Identify which cell holds the provided text, then report its [X, Y] central coordinate. 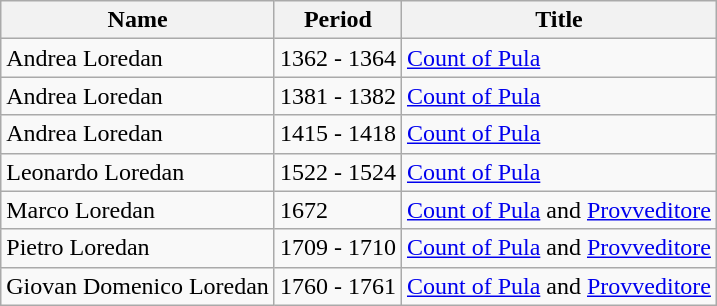
Period [338, 20]
Giovan Domenico Loredan [138, 286]
1415 - 1418 [338, 134]
1381 - 1382 [338, 96]
Pietro Loredan [138, 248]
1362 - 1364 [338, 58]
Marco Loredan [138, 210]
1709 - 1710 [338, 248]
Title [558, 20]
1672 [338, 210]
Leonardo Loredan [138, 172]
Name [138, 20]
1522 - 1524 [338, 172]
1760 - 1761 [338, 286]
